Return the (x, y) coordinate for the center point of the cell that contains the specified text.  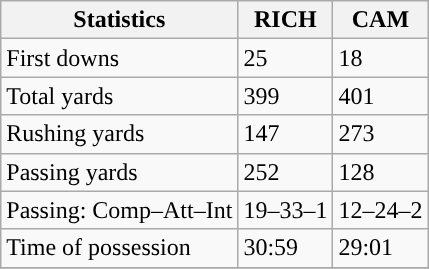
First downs (120, 58)
399 (286, 96)
19–33–1 (286, 210)
18 (380, 58)
29:01 (380, 248)
Total yards (120, 96)
25 (286, 58)
RICH (286, 20)
128 (380, 172)
Passing: Comp–Att–Int (120, 210)
30:59 (286, 248)
273 (380, 134)
401 (380, 96)
CAM (380, 20)
Passing yards (120, 172)
252 (286, 172)
Time of possession (120, 248)
12–24–2 (380, 210)
Rushing yards (120, 134)
147 (286, 134)
Statistics (120, 20)
